Return the [x, y] coordinate for the center point of the cell that contains the specified text.  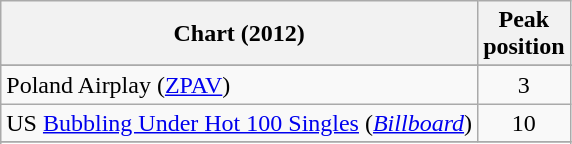
10 [524, 123]
Chart (2012) [240, 34]
Peakposition [524, 34]
Poland Airplay (ZPAV) [240, 85]
US Bubbling Under Hot 100 Singles (Billboard) [240, 123]
3 [524, 85]
